Determine the (X, Y) coordinate at the center of the cell enclosing the given text.  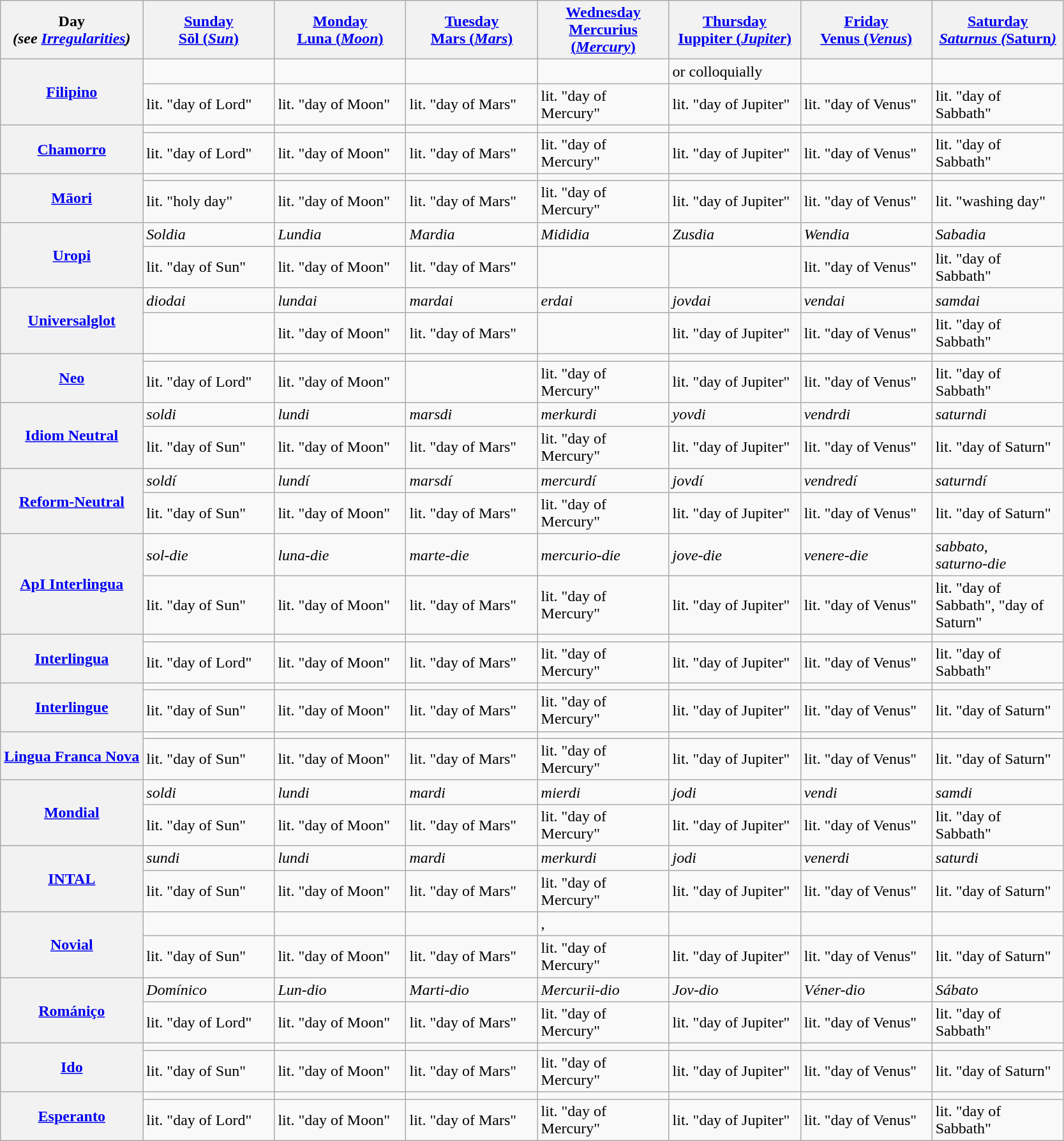
Universalglot (71, 320)
saturndí (998, 481)
FridayVenus (Venus) (866, 30)
Mididia (603, 234)
SaturdaySaturnus (Saturn) (998, 30)
mercurio-die (603, 555)
Uropi (71, 255)
Mardia (472, 234)
, (603, 924)
Day(see Irregularities) (71, 30)
mardai (472, 300)
lit. "holy day" (209, 202)
diodai (209, 300)
Filipino (71, 92)
TuesdayMars (Mars) (472, 30)
erdai (603, 300)
lit. "day of Sabbath", "day of Saturn" (998, 605)
Lingua Franca Nova (71, 756)
Lundia (340, 234)
Sábato (998, 990)
yovdi (735, 415)
soldí (209, 481)
Véner-dio (866, 990)
luna-die (340, 555)
vendi (866, 792)
marte-die (472, 555)
marsdi (472, 415)
WednesdayMercurius (Mercury) (603, 30)
lit. "washing day" (998, 202)
Soldia (209, 234)
Esperanto (71, 1116)
saturndi (998, 415)
Māori (71, 198)
mercurdí (603, 481)
Sabadia (998, 234)
marsdí (472, 481)
ApI Interlingua (71, 585)
Idiom Neutral (71, 435)
lundí (340, 481)
Interlingue (71, 707)
samdai (998, 300)
saturdi (998, 858)
venere-die (866, 555)
Lun-dio (340, 990)
Domínico (209, 990)
vendredí (866, 481)
sundi (209, 858)
Mercurii-dio (603, 990)
mierdi (603, 792)
vendrdi (866, 415)
MondayLuna (Moon) (340, 30)
Ido (71, 1068)
Neo (71, 378)
Wendia (866, 234)
Jov-dio (735, 990)
sol-die (209, 555)
Zusdia (735, 234)
ThursdayIuppiter (Jupiter) (735, 30)
SundaySōl (Sun) (209, 30)
Romániço (71, 1011)
Mondial (71, 813)
Interlingua (71, 659)
jovdai (735, 300)
Reform-Neutral (71, 502)
samdi (998, 792)
Chamorro (71, 149)
or colloquially (735, 71)
Marti-dio (472, 990)
venerdi (866, 858)
sabbato, saturno-die (998, 555)
lundai (340, 300)
jovdí (735, 481)
INTAL (71, 878)
Novial (71, 944)
jove-die (735, 555)
vendai (866, 300)
